For the text-containing cell, return its midpoint in [x, y] coordinate format. 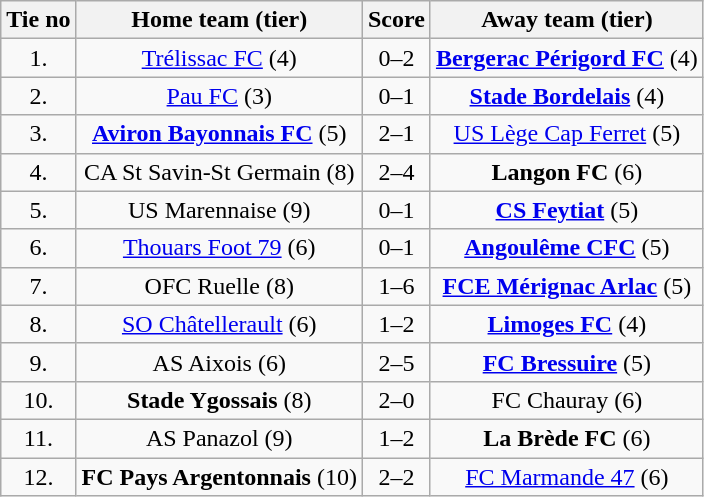
5. [38, 210]
Aviron Bayonnais FC (5) [219, 134]
CS Feytiat (5) [566, 210]
1–6 [396, 286]
6. [38, 248]
US Marennaise (9) [219, 210]
12. [38, 477]
OFC Ruelle (8) [219, 286]
SO Châtellerault (6) [219, 324]
La Brède FC (6) [566, 438]
Pau FC (3) [219, 96]
FC Bressuire (5) [566, 362]
2–1 [396, 134]
FC Marmande 47 (6) [566, 477]
Langon FC (6) [566, 172]
10. [38, 400]
Angoulême CFC (5) [566, 248]
11. [38, 438]
Tie no [38, 20]
Home team (tier) [219, 20]
AS Aixois (6) [219, 362]
CA St Savin-St Germain (8) [219, 172]
Bergerac Périgord FC (4) [566, 58]
8. [38, 324]
Trélissac FC (4) [219, 58]
US Lège Cap Ferret (5) [566, 134]
FC Chauray (6) [566, 400]
2–4 [396, 172]
Score [396, 20]
4. [38, 172]
FC Pays Argentonnais (10) [219, 477]
9. [38, 362]
Limoges FC (4) [566, 324]
AS Panazol (9) [219, 438]
FCE Mérignac Arlac (5) [566, 286]
Thouars Foot 79 (6) [219, 248]
2–5 [396, 362]
1. [38, 58]
Stade Ygossais (8) [219, 400]
2–2 [396, 477]
7. [38, 286]
0–2 [396, 58]
2. [38, 96]
Away team (tier) [566, 20]
Stade Bordelais (4) [566, 96]
3. [38, 134]
2–0 [396, 400]
